Pinpoint the cell where the given text exists, returning its (X, Y) midpoint coordinate. 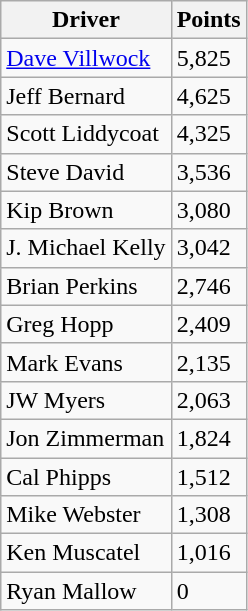
Cal Phipps (86, 477)
2,063 (208, 400)
4,325 (208, 134)
1,016 (208, 553)
Mark Evans (86, 362)
3,536 (208, 172)
4,625 (208, 96)
Ken Muscatel (86, 553)
0 (208, 591)
J. Michael Kelly (86, 248)
3,042 (208, 248)
2,135 (208, 362)
Scott Liddycoat (86, 134)
2,409 (208, 324)
Jeff Bernard (86, 96)
1,512 (208, 477)
1,308 (208, 515)
Greg Hopp (86, 324)
Driver (86, 20)
Points (208, 20)
Ryan Mallow (86, 591)
1,824 (208, 438)
Jon Zimmerman (86, 438)
JW Myers (86, 400)
Dave Villwock (86, 58)
3,080 (208, 210)
Steve David (86, 172)
5,825 (208, 58)
Mike Webster (86, 515)
Kip Brown (86, 210)
Brian Perkins (86, 286)
2,746 (208, 286)
